Return (X, Y) of the center of cell containing provided text 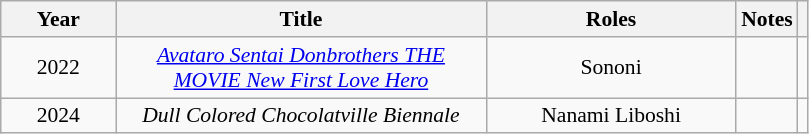
2022 (58, 68)
2024 (58, 116)
Year (58, 19)
Title (301, 19)
Dull Colored Chocolatville Biennale (301, 116)
Nanami Liboshi (611, 116)
Notes (767, 19)
Avataro Sentai Donbrothers THE MOVIE New First Love Hero (301, 68)
Sononi (611, 68)
Roles (611, 19)
